For the text-containing cell, return its midpoint in (x, y) coordinate format. 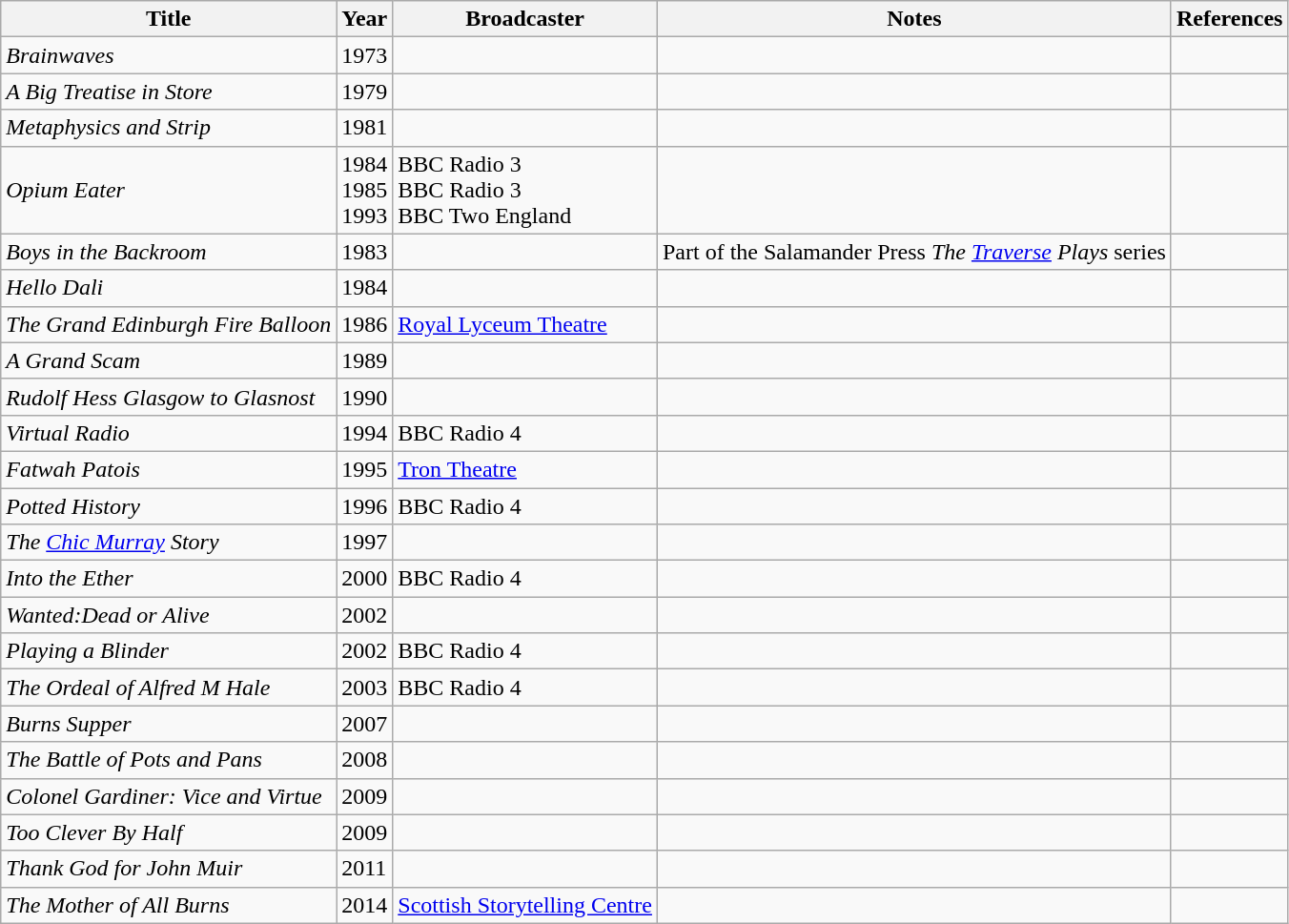
Colonel Gardiner: Vice and Virtue (169, 796)
1983 (364, 252)
Metaphysics and Strip (169, 128)
The Chic Murray Story (169, 543)
Hello Dali (169, 288)
1986 (364, 324)
2011 (364, 869)
1973 (364, 55)
Scottish Storytelling Centre (525, 905)
Boys in the Backroom (169, 252)
Potted History (169, 506)
1990 (364, 397)
Too Clever By Half (169, 832)
1981 (364, 128)
1984 (364, 288)
2003 (364, 688)
Wanted:Dead or Alive (169, 615)
The Ordeal of Alfred M Hale (169, 688)
1997 (364, 543)
A Big Treatise in Store (169, 92)
Playing a Blinder (169, 651)
198419851993 (364, 190)
2000 (364, 579)
2014 (364, 905)
Fatwah Patois (169, 469)
The Mother of All Burns (169, 905)
Into the Ether (169, 579)
1989 (364, 360)
Virtual Radio (169, 433)
A Grand Scam (169, 360)
BBC Radio 3BBC Radio 3BBC Two England (525, 190)
Royal Lyceum Theatre (525, 324)
1994 (364, 433)
Year (364, 19)
Tron Theatre (525, 469)
1995 (364, 469)
2007 (364, 724)
2008 (364, 760)
1979 (364, 92)
Broadcaster (525, 19)
Title (169, 19)
The Grand Edinburgh Fire Balloon (169, 324)
Thank God for John Muir (169, 869)
Part of the Salamander Press The Traverse Plays series (913, 252)
References (1230, 19)
Brainwaves (169, 55)
Notes (913, 19)
1996 (364, 506)
Rudolf Hess Glasgow to Glasnost (169, 397)
The Battle of Pots and Pans (169, 760)
Opium Eater (169, 190)
Burns Supper (169, 724)
